Provide the [X, Y] coordinate of the cell's center where the given text is located.  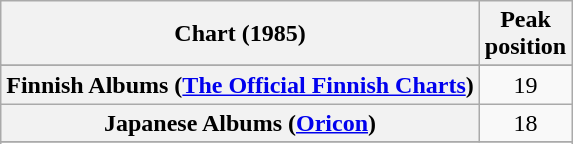
Chart (1985) [240, 34]
18 [525, 123]
Finnish Albums (The Official Finnish Charts) [240, 85]
Japanese Albums (Oricon) [240, 123]
Peakposition [525, 34]
19 [525, 85]
